From the cell containing the given text, extract its center point as [X, Y] coordinate. 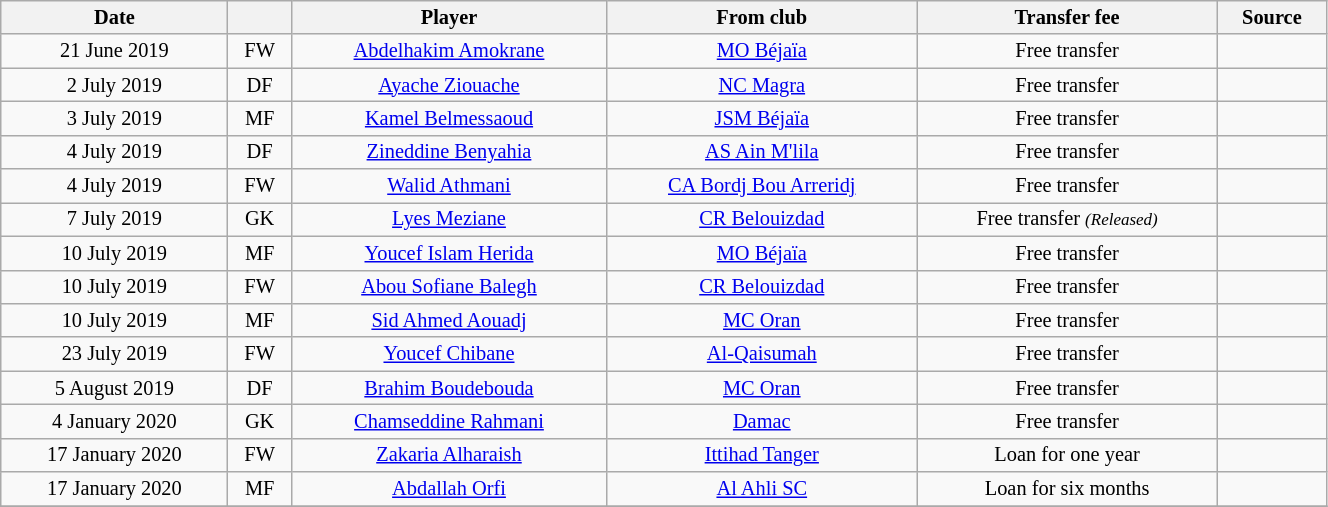
Al Ahli SC [762, 489]
5 August 2019 [114, 388]
Kamel Belmessaoud [448, 118]
Zineddine Benyahia [448, 152]
4 January 2020 [114, 421]
Lyes Meziane [448, 219]
Zakaria Alharaish [448, 455]
Brahim Boudebouda [448, 388]
Ittihad Tanger [762, 455]
23 July 2019 [114, 354]
Abdallah Orfi [448, 489]
21 June 2019 [114, 51]
From club [762, 17]
3 July 2019 [114, 118]
NC Magra [762, 85]
Damac [762, 421]
Ayache Ziouache [448, 85]
Al-Qaisumah [762, 354]
7 July 2019 [114, 219]
Youcef Chibane [448, 354]
Chamseddine Rahmani [448, 421]
Loan for six months [1067, 489]
Date [114, 17]
Transfer fee [1067, 17]
AS Ain M'lila [762, 152]
Abdelhakim Amokrane [448, 51]
Loan for one year [1067, 455]
Sid Ahmed Aouadj [448, 320]
CA Bordj Bou Arreridj [762, 186]
JSM Béjaïa [762, 118]
Youcef Islam Herida [448, 253]
Abou Sofiane Balegh [448, 287]
Free transfer (Released) [1067, 219]
2 July 2019 [114, 85]
Walid Athmani [448, 186]
Source [1272, 17]
Player [448, 17]
